From the cell containing the given text, extract its center point as [x, y] coordinate. 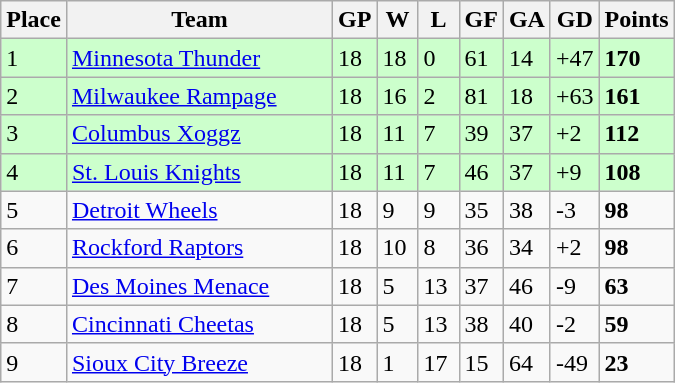
36 [481, 248]
63 [636, 286]
35 [481, 210]
Des Moines Menace [199, 286]
Points [636, 20]
Team [199, 20]
64 [526, 362]
17 [438, 362]
34 [526, 248]
4 [34, 172]
61 [481, 58]
Place [34, 20]
16 [398, 96]
170 [636, 58]
0 [438, 58]
GD [574, 20]
+47 [574, 58]
-2 [574, 324]
3 [34, 134]
GP [355, 20]
39 [481, 134]
Rockford Raptors [199, 248]
GF [481, 20]
Cincinnati Cheetas [199, 324]
15 [481, 362]
108 [636, 172]
+9 [574, 172]
40 [526, 324]
+63 [574, 96]
-49 [574, 362]
Columbus Xoggz [199, 134]
St. Louis Knights [199, 172]
L [438, 20]
161 [636, 96]
81 [481, 96]
14 [526, 58]
-3 [574, 210]
112 [636, 134]
W [398, 20]
Sioux City Breeze [199, 362]
59 [636, 324]
Milwaukee Rampage [199, 96]
-9 [574, 286]
Minnesota Thunder [199, 58]
6 [34, 248]
GA [526, 20]
10 [398, 248]
23 [636, 362]
Detroit Wheels [199, 210]
